Capture the cell that displays the provided text and extract its [x, y] central coordinate. 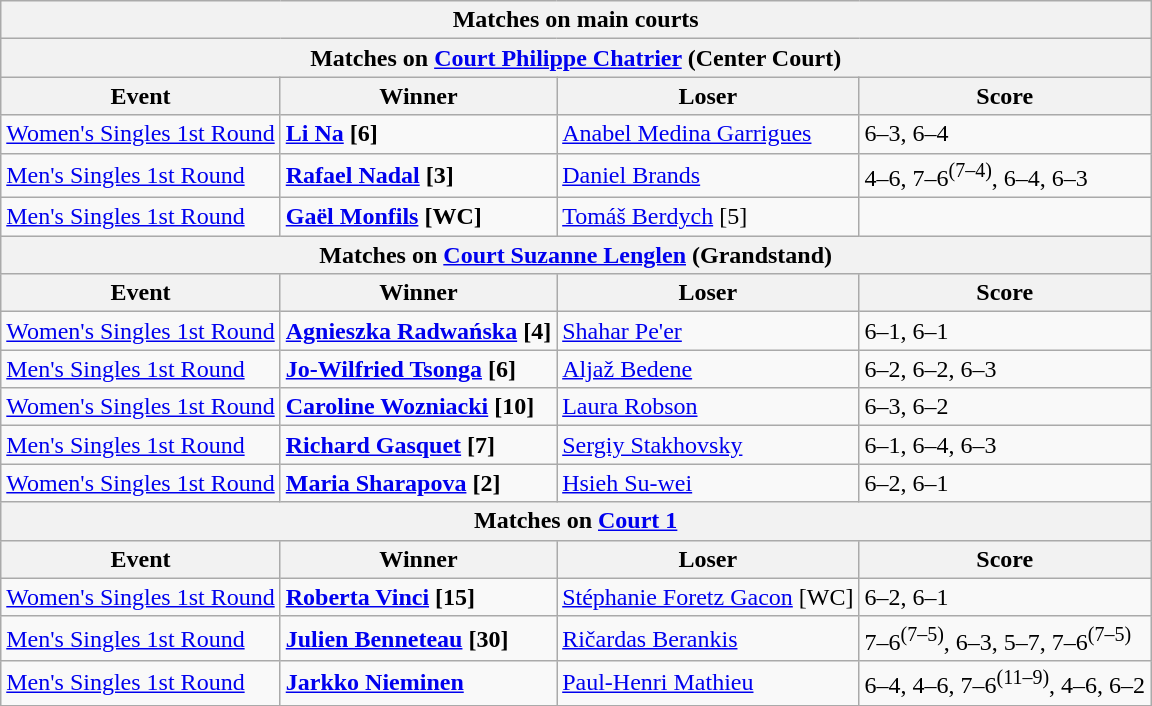
Julien Benneteau [30] [418, 638]
6–3, 6–2 [1005, 407]
4–6, 7–6(7–4), 6–4, 6–3 [1005, 176]
Jarkko Nieminen [418, 684]
Tomáš Berdych [5] [708, 217]
Caroline Wozniacki [10] [418, 407]
Matches on main courts [576, 20]
Matches on Court Philippe Chatrier (Center Court) [576, 58]
6–1, 6–4, 6–3 [1005, 445]
Aljaž Bedene [708, 369]
6–3, 6–4 [1005, 134]
Ričardas Berankis [708, 638]
Jo-Wilfried Tsonga [6] [418, 369]
7–6(7–5), 6–3, 5–7, 7–6(7–5) [1005, 638]
6–2, 6–2, 6–3 [1005, 369]
Matches on Court Suzanne Lenglen (Grandstand) [576, 255]
Stéphanie Foretz Gacon [WC] [708, 597]
Hsieh Su-wei [708, 483]
Sergiy Stakhovsky [708, 445]
Shahar Pe'er [708, 331]
Matches on Court 1 [576, 521]
6–1, 6–1 [1005, 331]
Agnieszka Radwańska [4] [418, 331]
Laura Robson [708, 407]
Daniel Brands [708, 176]
Rafael Nadal [3] [418, 176]
6–4, 4–6, 7–6(11–9), 4–6, 6–2 [1005, 684]
Gaël Monfils [WC] [418, 217]
Maria Sharapova [2] [418, 483]
Paul-Henri Mathieu [708, 684]
Li Na [6] [418, 134]
Richard Gasquet [7] [418, 445]
Anabel Medina Garrigues [708, 134]
Roberta Vinci [15] [418, 597]
